Detect which cell encompasses the target text, then output its [x, y] center coordinate. 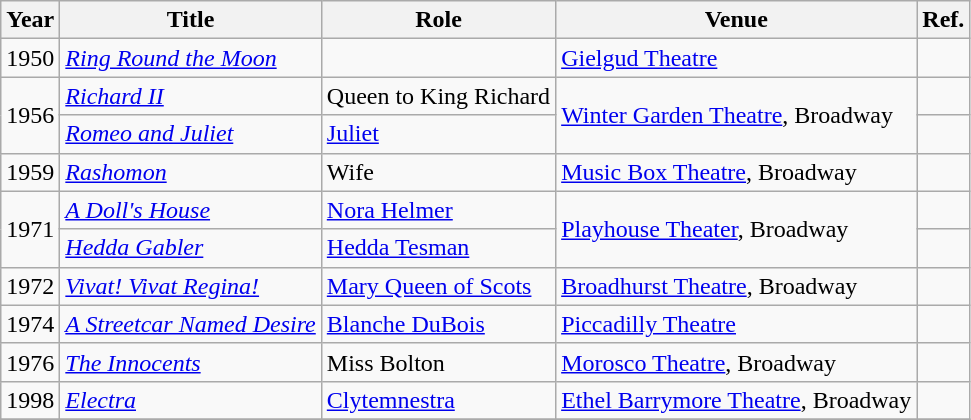
Winter Garden Theatre, Broadway [736, 115]
Year [30, 20]
Blanche DuBois [438, 324]
Music Box Theatre, Broadway [736, 172]
A Streetcar Named Desire [190, 324]
Gielgud Theatre [736, 58]
Playhouse Theater, Broadway [736, 229]
Juliet [438, 134]
Electra [190, 400]
Queen to King Richard [438, 96]
1998 [30, 400]
Ring Round the Moon [190, 58]
1971 [30, 229]
Piccadilly Theatre [736, 324]
1972 [30, 286]
1974 [30, 324]
Clytemnestra [438, 400]
Role [438, 20]
Wife [438, 172]
A Doll's House [190, 210]
Ref. [944, 20]
1950 [30, 58]
Rashomon [190, 172]
Vivat! Vivat Regina! [190, 286]
Hedda Gabler [190, 248]
Venue [736, 20]
Nora Helmer [438, 210]
Title [190, 20]
The Innocents [190, 362]
Ethel Barrymore Theatre, Broadway [736, 400]
Morosco Theatre, Broadway [736, 362]
Romeo and Juliet [190, 134]
Broadhurst Theatre, Broadway [736, 286]
Mary Queen of Scots [438, 286]
Hedda Tesman [438, 248]
1956 [30, 115]
Miss Bolton [438, 362]
1976 [30, 362]
Richard II [190, 96]
1959 [30, 172]
